Locate the cell with the specified text and output its (x, y) center coordinate. 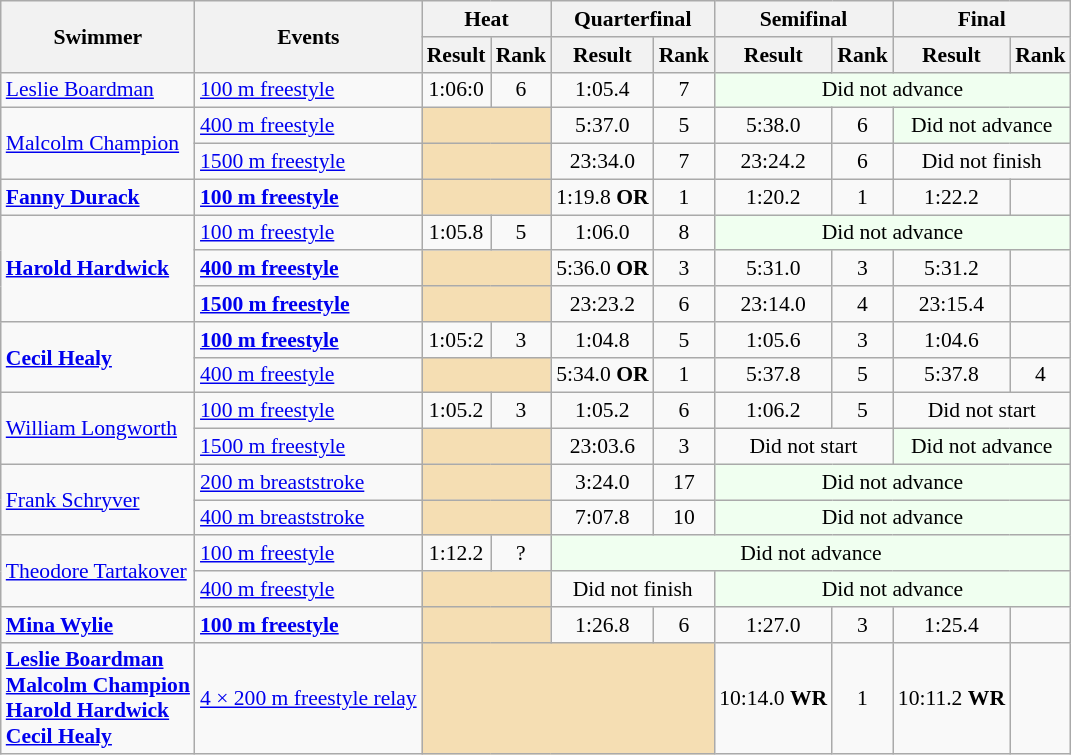
1:06.0 (602, 233)
Swimmer (98, 36)
Events (308, 36)
1:12.2 (456, 554)
3:24.0 (602, 482)
5:31.0 (773, 269)
? (522, 554)
William Longworth (98, 428)
7:07.8 (602, 518)
5:34.0 OR (602, 375)
1:22.2 (952, 197)
1:19.8 OR (602, 197)
23:03.6 (602, 447)
Heat (486, 19)
1:25.4 (952, 625)
5:36.0 OR (602, 269)
1:06:0 (456, 90)
Cecil Healy (98, 358)
1:27.0 (773, 625)
5:38.0 (773, 126)
400 m breaststroke (308, 518)
10:11.2 WR (952, 698)
Harold Hardwick (98, 268)
23:14.0 (773, 304)
1:04.8 (602, 340)
1:05.8 (456, 233)
1:04.6 (952, 340)
23:34.0 (602, 162)
4 × 200 m freestyle relay (308, 698)
Leslie Boardman (98, 90)
Final (982, 19)
200 m breaststroke (308, 482)
23:15.4 (952, 304)
8 (684, 233)
5:37.0 (602, 126)
Frank Schryver (98, 500)
1:26.8 (602, 625)
Mina Wylie (98, 625)
Quarterfinal (632, 19)
Theodore Tartakover (98, 572)
23:24.2 (773, 162)
10 (684, 518)
5:31.2 (952, 269)
1:05.4 (602, 90)
Leslie BoardmanMalcolm ChampionHarold HardwickCecil Healy (98, 698)
1:05:2 (456, 340)
23:23.2 (602, 304)
10:14.0 WR (773, 698)
1:06.2 (773, 411)
17 (684, 482)
Malcolm Champion (98, 144)
Fanny Durack (98, 197)
Semifinal (804, 19)
1:05.6 (773, 340)
1:20.2 (773, 197)
